Pinpoint the cell where the given text exists, returning its (x, y) midpoint coordinate. 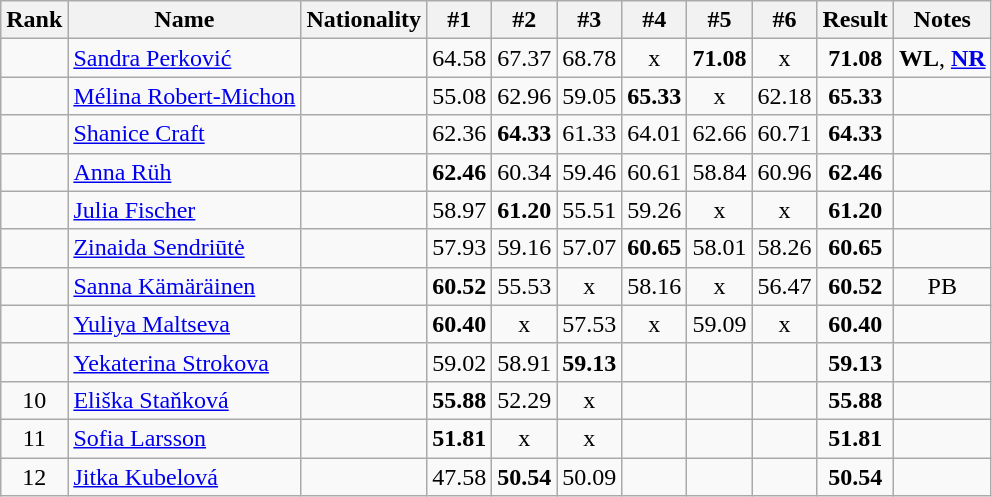
Sofia Larsson (184, 438)
PB (942, 286)
55.51 (590, 210)
Rank (34, 20)
Zinaida Sendriūtė (184, 248)
59.46 (590, 172)
62.36 (460, 134)
60.71 (784, 134)
57.93 (460, 248)
60.96 (784, 172)
10 (34, 400)
52.29 (524, 400)
59.26 (654, 210)
Result (855, 20)
#3 (590, 20)
61.33 (590, 134)
Notes (942, 20)
Name (184, 20)
Yekaterina Strokova (184, 362)
Sandra Perković (184, 58)
Shanice Craft (184, 134)
60.61 (654, 172)
58.16 (654, 286)
60.34 (524, 172)
56.47 (784, 286)
#6 (784, 20)
11 (34, 438)
58.97 (460, 210)
12 (34, 477)
67.37 (524, 58)
Sanna Kämäräinen (184, 286)
Nationality (364, 20)
57.53 (590, 324)
#4 (654, 20)
58.84 (720, 172)
59.09 (720, 324)
47.58 (460, 477)
59.02 (460, 362)
Julia Fischer (184, 210)
Mélina Robert-Michon (184, 96)
68.78 (590, 58)
59.05 (590, 96)
Anna Rüh (184, 172)
Yuliya Maltseva (184, 324)
59.16 (524, 248)
62.96 (524, 96)
62.18 (784, 96)
64.58 (460, 58)
#5 (720, 20)
64.01 (654, 134)
#2 (524, 20)
58.91 (524, 362)
WL, NR (942, 58)
Eliška Staňková (184, 400)
62.66 (720, 134)
55.08 (460, 96)
Jitka Kubelová (184, 477)
50.09 (590, 477)
58.01 (720, 248)
58.26 (784, 248)
55.53 (524, 286)
#1 (460, 20)
57.07 (590, 248)
